Capture the cell that displays the provided text and extract its (X, Y) central coordinate. 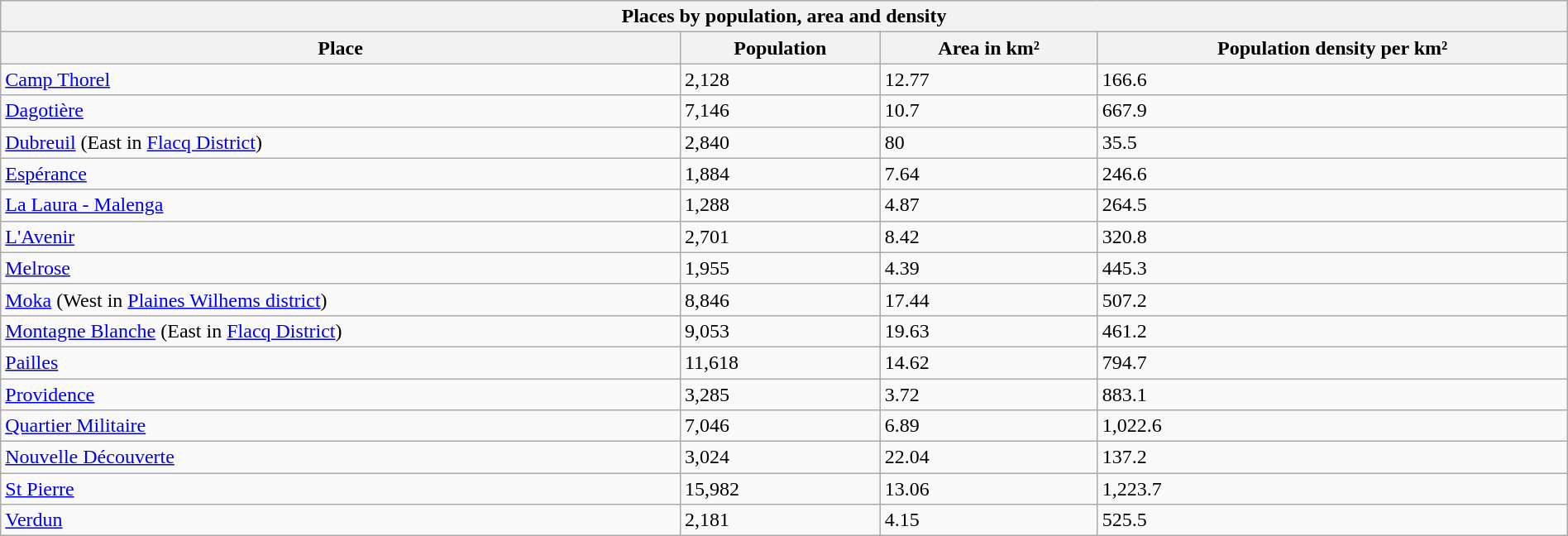
7.64 (989, 174)
3.72 (989, 395)
8,846 (780, 299)
Pailles (341, 362)
264.5 (1332, 205)
883.1 (1332, 395)
13.06 (989, 489)
2,128 (780, 79)
St Pierre (341, 489)
Dubreuil (East in Flacq District) (341, 142)
1,022.6 (1332, 426)
Dagotière (341, 111)
3,024 (780, 457)
4.87 (989, 205)
11,618 (780, 362)
2,840 (780, 142)
Places by population, area and density (784, 17)
2,701 (780, 237)
1,955 (780, 268)
445.3 (1332, 268)
35.5 (1332, 142)
320.8 (1332, 237)
Place (341, 48)
22.04 (989, 457)
667.9 (1332, 111)
Espérance (341, 174)
Quartier Militaire (341, 426)
12.77 (989, 79)
4.39 (989, 268)
Camp Thorel (341, 79)
1,884 (780, 174)
246.6 (1332, 174)
166.6 (1332, 79)
Verdun (341, 520)
4.15 (989, 520)
La Laura - Malenga (341, 205)
14.62 (989, 362)
10.7 (989, 111)
7,046 (780, 426)
Providence (341, 395)
Population (780, 48)
1,288 (780, 205)
Area in km² (989, 48)
461.2 (1332, 331)
6.89 (989, 426)
L'Avenir (341, 237)
525.5 (1332, 520)
9,053 (780, 331)
80 (989, 142)
2,181 (780, 520)
3,285 (780, 395)
15,982 (780, 489)
794.7 (1332, 362)
Montagne Blanche (East in Flacq District) (341, 331)
Melrose (341, 268)
507.2 (1332, 299)
137.2 (1332, 457)
Moka (West in Plaines Wilhems district) (341, 299)
Nouvelle Découverte (341, 457)
1,223.7 (1332, 489)
19.63 (989, 331)
17.44 (989, 299)
7,146 (780, 111)
8.42 (989, 237)
Population density per km² (1332, 48)
